Identify which cell holds the provided text, then report its [x, y] central coordinate. 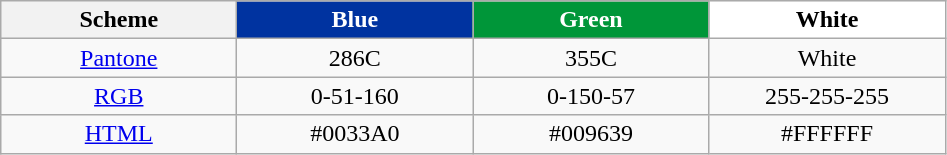
#0033A0 [355, 134]
HTML [119, 134]
Blue [355, 20]
#009639 [591, 134]
Green [591, 20]
#FFFFFF [827, 134]
Pantone [119, 58]
286C [355, 58]
RGB [119, 96]
0-51-160 [355, 96]
255-255-255 [827, 96]
0-150-57 [591, 96]
355C [591, 58]
Scheme [119, 20]
